From the cell containing the given text, extract its center point as (X, Y) coordinate. 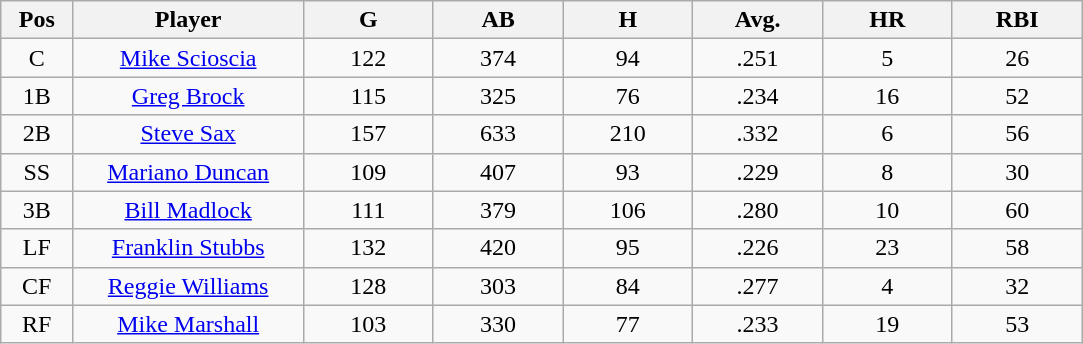
379 (498, 210)
84 (628, 286)
60 (1017, 210)
109 (368, 172)
Bill Madlock (188, 210)
.251 (758, 58)
77 (628, 324)
633 (498, 134)
95 (628, 248)
303 (498, 286)
.234 (758, 96)
106 (628, 210)
56 (1017, 134)
Mike Scioscia (188, 58)
H (628, 20)
C (37, 58)
23 (887, 248)
157 (368, 134)
.233 (758, 324)
.277 (758, 286)
LF (37, 248)
325 (498, 96)
26 (1017, 58)
19 (887, 324)
52 (1017, 96)
32 (1017, 286)
58 (1017, 248)
115 (368, 96)
SS (37, 172)
374 (498, 58)
Pos (37, 20)
210 (628, 134)
122 (368, 58)
Avg. (758, 20)
5 (887, 58)
G (368, 20)
RBI (1017, 20)
4 (887, 286)
94 (628, 58)
30 (1017, 172)
103 (368, 324)
.280 (758, 210)
111 (368, 210)
.332 (758, 134)
Mike Marshall (188, 324)
CF (37, 286)
132 (368, 248)
AB (498, 20)
53 (1017, 324)
128 (368, 286)
16 (887, 96)
HR (887, 20)
RF (37, 324)
6 (887, 134)
Reggie Williams (188, 286)
Greg Brock (188, 96)
Mariano Duncan (188, 172)
.229 (758, 172)
1B (37, 96)
3B (37, 210)
Franklin Stubbs (188, 248)
Steve Sax (188, 134)
330 (498, 324)
8 (887, 172)
10 (887, 210)
420 (498, 248)
93 (628, 172)
.226 (758, 248)
2B (37, 134)
407 (498, 172)
Player (188, 20)
76 (628, 96)
